Return (x, y) of the center of cell containing provided text 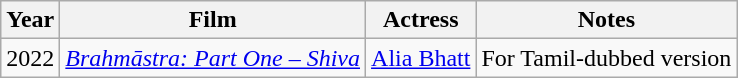
Actress (421, 20)
Year (30, 20)
Brahmāstra: Part One – Shiva (213, 58)
Film (213, 20)
2022 (30, 58)
For Tamil-dubbed version (606, 58)
Notes (606, 20)
Alia Bhatt (421, 58)
